Scan for the cell matching the given text and deliver its (x, y) coordinate at center. 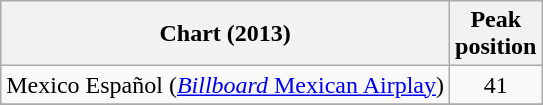
Mexico Español (Billboard Mexican Airplay) (226, 85)
41 (496, 85)
Chart (2013) (226, 34)
Peakposition (496, 34)
